Locate the cell with the specified text and output its (x, y) center coordinate. 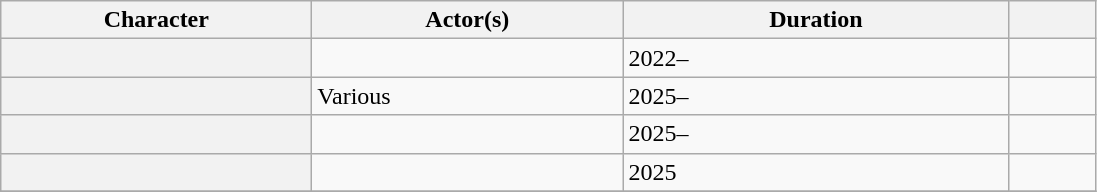
Various (468, 96)
Character (156, 20)
2025 (816, 172)
Duration (816, 20)
2022– (816, 58)
Actor(s) (468, 20)
